Return (x, y) of the center of cell containing provided text 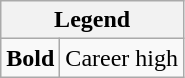
Career high (122, 58)
Legend (92, 20)
Bold (30, 58)
